From the cell containing the given text, extract its center point as (x, y) coordinate. 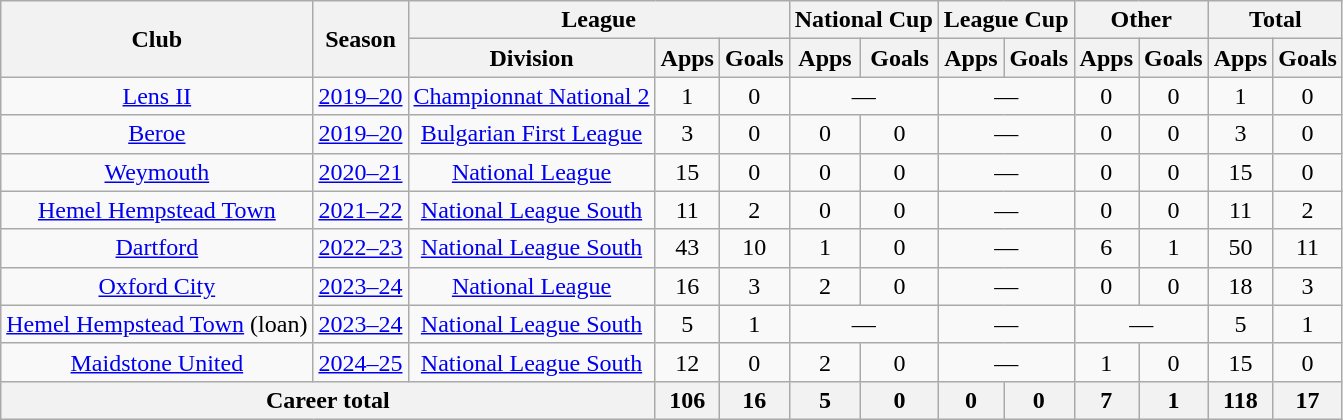
Other (1141, 20)
50 (1240, 248)
Total (1275, 20)
Division (532, 58)
Hemel Hempstead Town (loan) (157, 324)
Weymouth (157, 172)
2022–23 (360, 248)
7 (1106, 400)
National Cup (864, 20)
43 (687, 248)
10 (754, 248)
Dartford (157, 248)
League (598, 20)
League Cup (1006, 20)
17 (1308, 400)
Club (157, 39)
Bulgarian First League (532, 134)
Oxford City (157, 286)
Beroe (157, 134)
Hemel Hempstead Town (157, 210)
Season (360, 39)
Maidstone United (157, 362)
6 (1106, 248)
18 (1240, 286)
Lens II (157, 96)
Career total (328, 400)
118 (1240, 400)
Championnat National 2 (532, 96)
12 (687, 362)
2024–25 (360, 362)
2020–21 (360, 172)
106 (687, 400)
2021–22 (360, 210)
